From the cell containing the given text, extract its center point as [X, Y] coordinate. 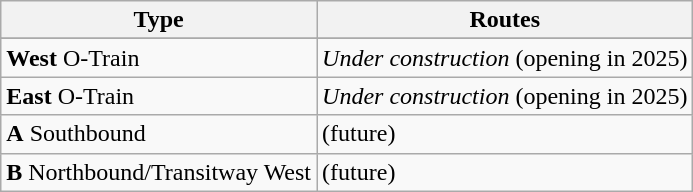
B Northbound/Transitway West [159, 172]
Routes [505, 20]
Type [159, 20]
A Southbound [159, 134]
West O-Train [159, 58]
East O-Train [159, 96]
